Return [x, y] of the center of cell containing provided text 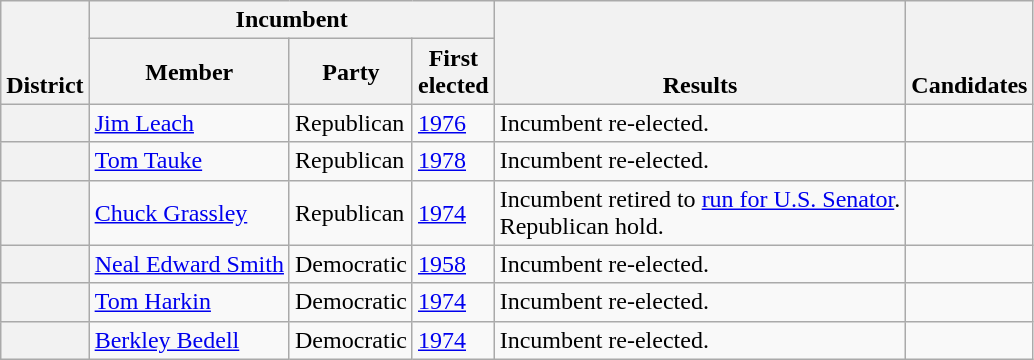
1976 [453, 123]
Tom Tauke [189, 161]
1958 [453, 264]
Berkley Bedell [189, 340]
Results [700, 52]
District [45, 52]
Member [189, 72]
Neal Edward Smith [189, 264]
1978 [453, 161]
Firstelected [453, 72]
Jim Leach [189, 123]
Tom Harkin [189, 302]
Incumbent [292, 20]
Party [350, 72]
Candidates [970, 52]
Incumbent retired to run for U.S. Senator.Republican hold. [700, 212]
Chuck Grassley [189, 212]
